Determine the (X, Y) coordinate at the center of the cell enclosing the given text.  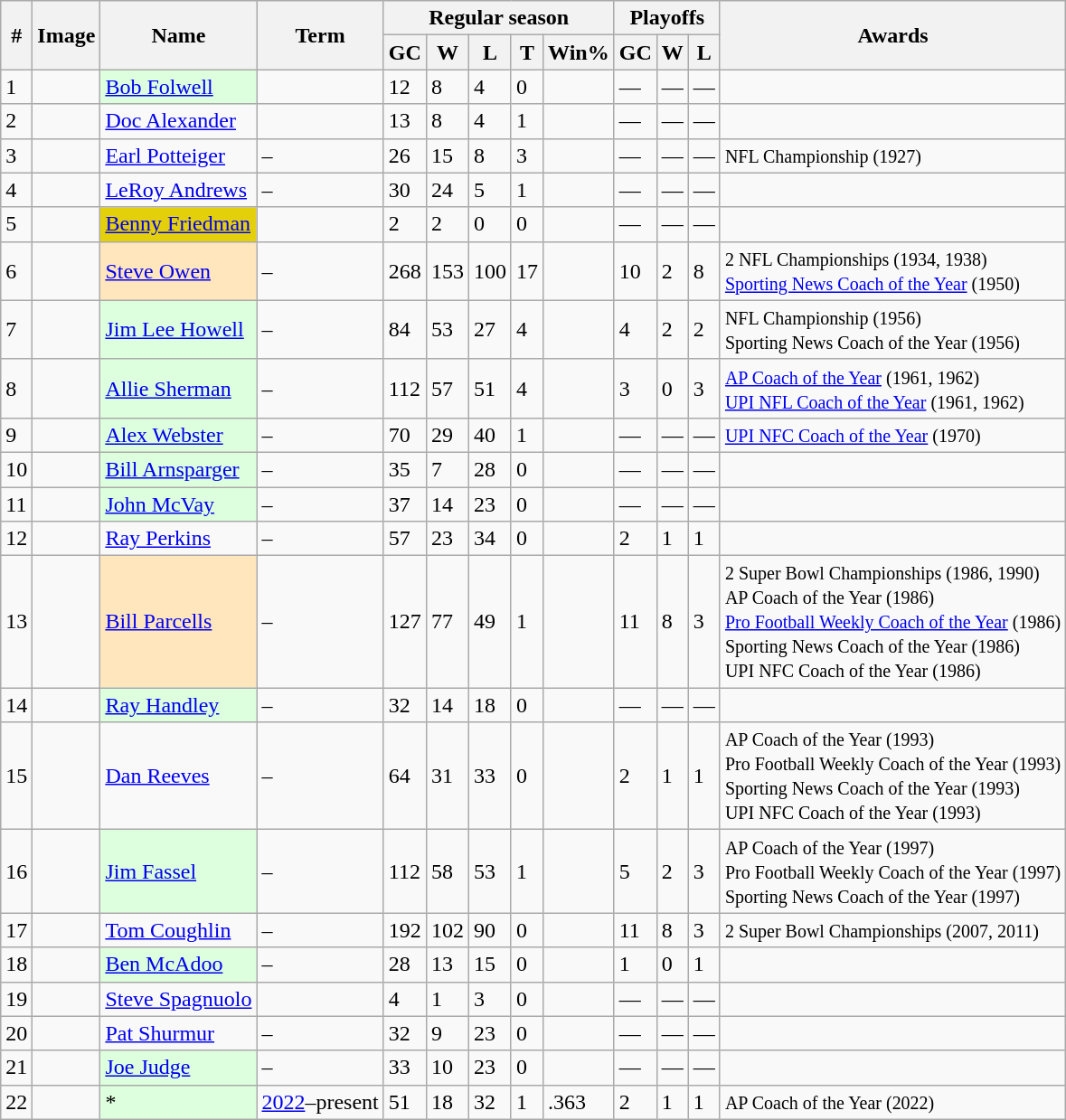
AP Coach of the Year (1997)Pro Football Weekly Coach of the Year (1997)Sporting News Coach of the Year (1997) (892, 871)
Earl Potteiger (179, 155)
Steve Spagnuolo (179, 999)
Ben McAdoo (179, 965)
127 (405, 622)
Name (179, 35)
100 (490, 271)
70 (405, 435)
Allie Sherman (179, 389)
.363 (579, 1102)
Bill Parcells (179, 622)
29 (447, 435)
Jim Lee Howell (179, 329)
* (179, 1102)
20 (16, 1033)
Ray Perkins (179, 539)
Win% (579, 52)
Pat Shurmur (179, 1033)
Jim Fassel (179, 871)
UPI NFC Coach of the Year (1970) (892, 435)
# (16, 35)
24 (447, 190)
153 (447, 271)
6 (16, 271)
Tom Coughlin (179, 930)
Term (320, 35)
Bill Arnsparger (179, 469)
2022–present (320, 1102)
Bob Folwell (179, 87)
26 (405, 155)
30 (405, 190)
AP Coach of the Year (1993)Pro Football Weekly Coach of the Year (1993)Sporting News Coach of the Year (1993)UPI NFC Coach of the Year (1993) (892, 776)
2 Super Bowl Championships (2007, 2011) (892, 930)
T (526, 52)
40 (490, 435)
Doc Alexander (179, 121)
Ray Handley (179, 705)
58 (447, 871)
49 (490, 622)
21 (16, 1068)
Regular season (499, 18)
192 (405, 930)
Image (67, 35)
2 NFL Championships (1934, 1938)Sporting News Coach of the Year (1950) (892, 271)
37 (405, 504)
AP Coach of the Year (2022) (892, 1102)
84 (405, 329)
16 (16, 871)
268 (405, 271)
35 (405, 469)
NFL Championship (1956)Sporting News Coach of the Year (1956) (892, 329)
Awards (892, 35)
LeRoy Andrews (179, 190)
John McVay (179, 504)
34 (490, 539)
Steve Owen (179, 271)
Benny Friedman (179, 224)
Dan Reeves (179, 776)
22 (16, 1102)
19 (16, 999)
31 (447, 776)
NFL Championship (1927) (892, 155)
Playoffs (667, 18)
Joe Judge (179, 1068)
90 (490, 930)
64 (405, 776)
77 (447, 622)
AP Coach of the Year (1961, 1962)UPI NFL Coach of the Year (1961, 1962) (892, 389)
102 (447, 930)
Alex Webster (179, 435)
27 (490, 329)
